For the text-containing cell, return its midpoint in (x, y) coordinate format. 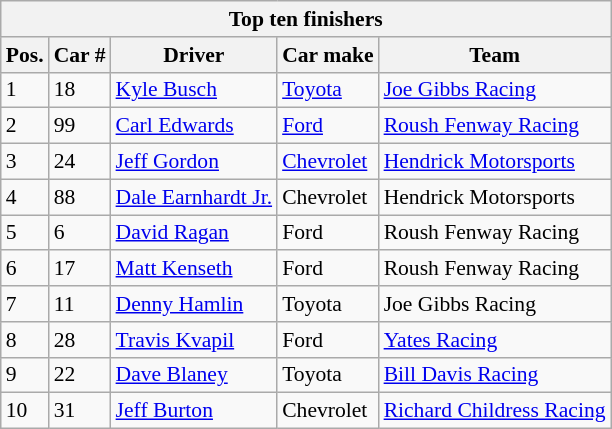
7 (25, 304)
Jeff Gordon (194, 162)
1 (25, 90)
10 (25, 411)
88 (80, 197)
Kyle Busch (194, 90)
17 (80, 269)
Matt Kenseth (194, 269)
Denny Hamlin (194, 304)
5 (25, 233)
David Ragan (194, 233)
11 (80, 304)
3 (25, 162)
Travis Kvapil (194, 340)
9 (25, 375)
Yates Racing (495, 340)
Car # (80, 55)
Team (495, 55)
Jeff Burton (194, 411)
18 (80, 90)
31 (80, 411)
28 (80, 340)
4 (25, 197)
99 (80, 126)
Dale Earnhardt Jr. (194, 197)
Richard Childress Racing (495, 411)
Car make (328, 55)
24 (80, 162)
Dave Blaney (194, 375)
22 (80, 375)
8 (25, 340)
2 (25, 126)
Driver (194, 55)
Bill Davis Racing (495, 375)
Carl Edwards (194, 126)
Pos. (25, 55)
Top ten finishers (306, 19)
